Detect which cell encompasses the target text, then output its (X, Y) center coordinate. 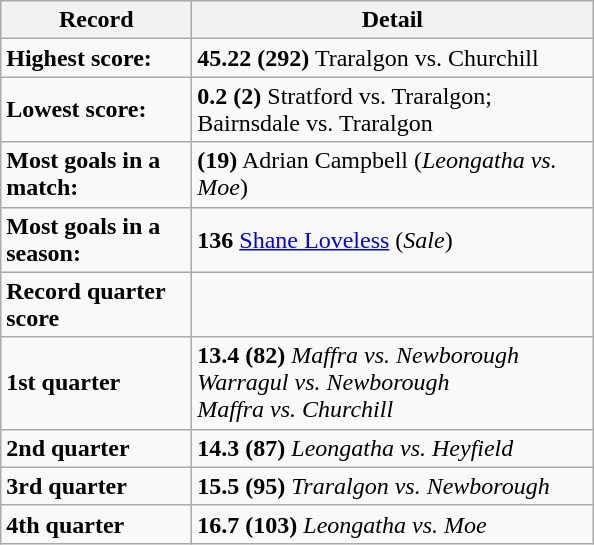
2nd quarter (96, 448)
13.4 (82) Maffra vs. Newborough Warragul vs. Newborough Maffra vs. Churchill (392, 383)
14.3 (87) Leongatha vs. Heyfield (392, 448)
Record quarter score (96, 304)
16.7 (103) Leongatha vs. Moe (392, 524)
45.22 (292) Traralgon vs. Churchill (392, 58)
Most goals in a season: (96, 240)
3rd quarter (96, 486)
15.5 (95) Traralgon vs. Newborough (392, 486)
Record (96, 20)
1st quarter (96, 383)
Detail (392, 20)
0.2 (2) Stratford vs. Traralgon; Bairnsdale vs. Traralgon (392, 110)
(19) Adrian Campbell (Leongatha vs. Moe) (392, 174)
Most goals in a match: (96, 174)
Highest score: (96, 58)
4th quarter (96, 524)
Lowest score: (96, 110)
136 Shane Loveless (Sale) (392, 240)
